Output the (X, Y) coordinate of the center of the cell containing the given text.  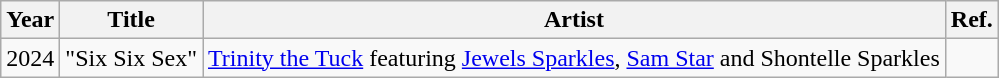
Trinity the Tuck featuring Jewels Sparkles, Sam Star and Shontelle Sparkles (574, 58)
"Six Six Sex" (132, 58)
Title (132, 20)
Ref. (972, 20)
Year (30, 20)
2024 (30, 58)
Artist (574, 20)
